Find where the given text appears and provide that cell's center as (x, y) coordinate. 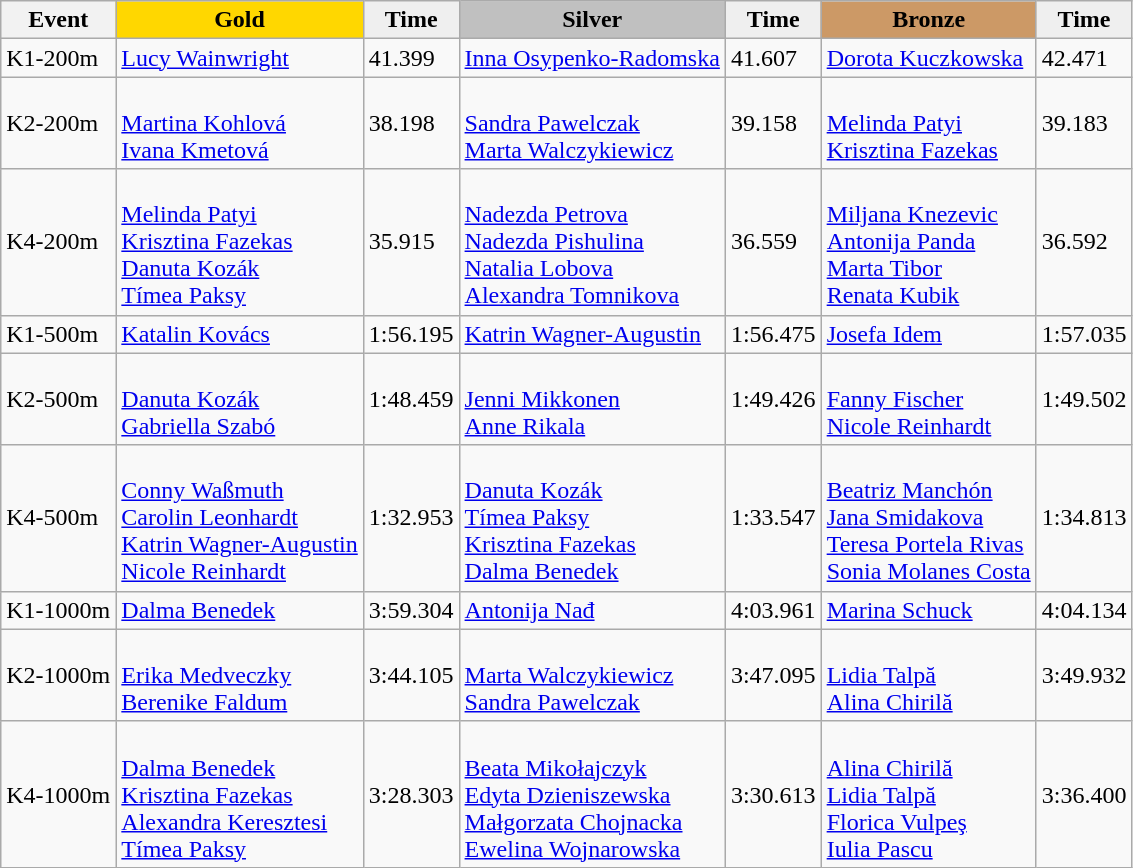
K2-1000m (58, 675)
1:34.813 (1084, 518)
4:03.961 (773, 610)
Melinda PatyiKrisztina Fazekas (928, 123)
41.607 (773, 58)
1:49.502 (1084, 399)
Josefa Idem (928, 334)
K1-500m (58, 334)
Dalma Benedek (240, 610)
1:56.195 (411, 334)
Beata MikołajczykEdyta DzieniszewskaMałgorzata ChojnackaEwelina Wojnarowska (592, 794)
Marina Schuck (928, 610)
Lucy Wainwright (240, 58)
3:47.095 (773, 675)
39.183 (1084, 123)
Erika MedveczkyBerenike Faldum (240, 675)
K2-200m (58, 123)
Danuta KozákTímea PaksyKrisztina FazekasDalma Benedek (592, 518)
42.471 (1084, 58)
Dorota Kuczkowska (928, 58)
K4-200m (58, 242)
3:44.105 (411, 675)
1:48.459 (411, 399)
Martina KohlováIvana Kmetová (240, 123)
36.592 (1084, 242)
3:36.400 (1084, 794)
K4-1000m (58, 794)
3:28.303 (411, 794)
Lidia TalpăAlina Chirilă (928, 675)
Danuta KozákGabriella Szabó (240, 399)
K1-200m (58, 58)
Katalin Kovács (240, 334)
38.198 (411, 123)
Inna Osypenko-Radomska (592, 58)
Katrin Wagner-Augustin (592, 334)
Melinda PatyiKrisztina FazekasDanuta KozákTímea Paksy (240, 242)
Dalma BenedekKrisztina FazekasAlexandra KeresztesiTímea Paksy (240, 794)
1:33.547 (773, 518)
Event (58, 20)
Beatriz ManchónJana SmidakovaTeresa Portela RivasSonia Molanes Costa (928, 518)
1:32.953 (411, 518)
K1-1000m (58, 610)
3:49.932 (1084, 675)
39.158 (773, 123)
Gold (240, 20)
Silver (592, 20)
35.915 (411, 242)
1:56.475 (773, 334)
41.399 (411, 58)
3:59.304 (411, 610)
Sandra PawelczakMarta Walczykiewicz (592, 123)
Jenni MikkonenAnne Rikala (592, 399)
K4-500m (58, 518)
Nadezda PetrovaNadezda PishulinaNatalia LobovaAlexandra Tomnikova (592, 242)
36.559 (773, 242)
Antonija Nađ (592, 610)
3:30.613 (773, 794)
4:04.134 (1084, 610)
Marta WalczykiewiczSandra Pawelczak (592, 675)
1:57.035 (1084, 334)
Alina ChirilăLidia TalpăFlorica VulpeşIulia Pascu (928, 794)
1:49.426 (773, 399)
Conny WaßmuthCarolin LeonhardtKatrin Wagner-AugustinNicole Reinhardt (240, 518)
Bronze (928, 20)
K2-500m (58, 399)
Miljana KnezevicAntonija PandaMarta TiborRenata Kubik (928, 242)
Fanny FischerNicole Reinhardt (928, 399)
